Return the (x, y) coordinate for the center point of the cell that contains the specified text.  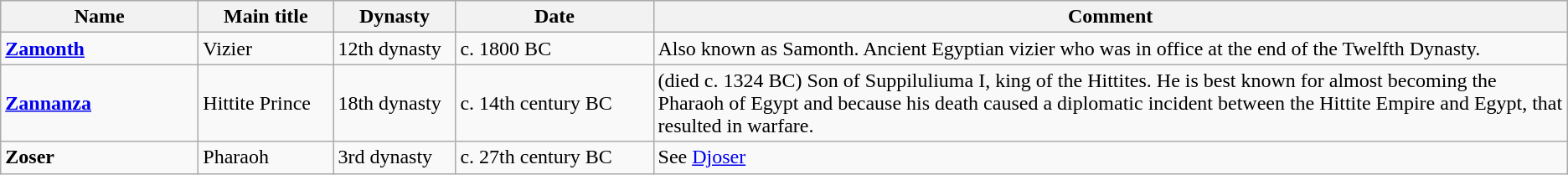
12th dynasty (395, 49)
Pharaoh (266, 157)
c. 14th century BC (554, 103)
Zamonth (100, 49)
Main title (266, 17)
Zoser (100, 157)
Comment (1111, 17)
Hittite Prince (266, 103)
18th dynasty (395, 103)
Vizier (266, 49)
3rd dynasty (395, 157)
Zannanza (100, 103)
Name (100, 17)
Also known as Samonth. Ancient Egyptian vizier who was in office at the end of the Twelfth Dynasty. (1111, 49)
Dynasty (395, 17)
c. 1800 BC (554, 49)
c. 27th century BC (554, 157)
See Djoser (1111, 157)
Date (554, 17)
